Identify which cell holds the provided text, then report its (x, y) central coordinate. 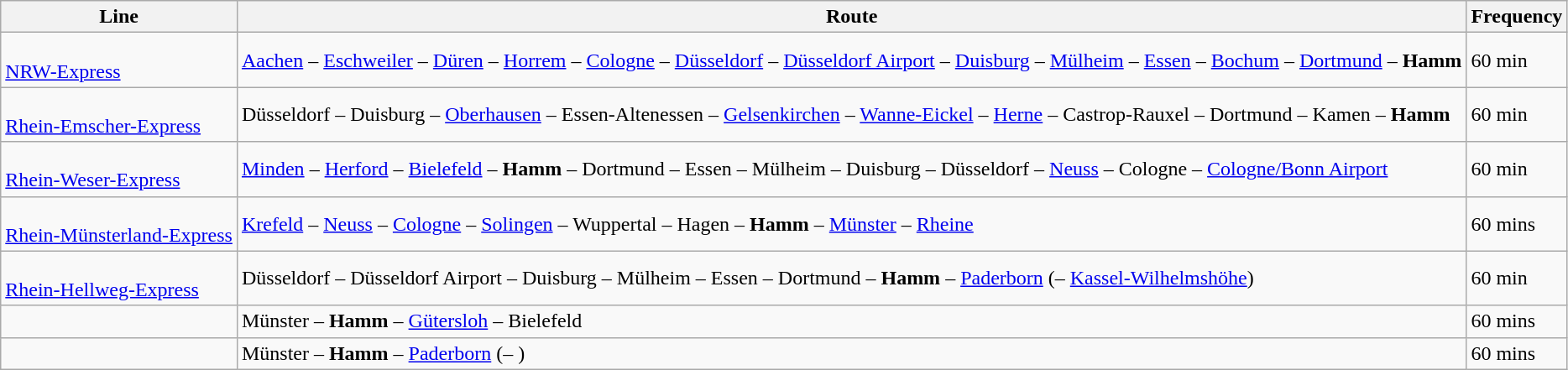
Route (851, 17)
Minden – Herford – Bielefeld – Hamm – Dortmund – Essen – Mülheim – Duisburg – Düsseldorf – Neuss – Cologne – Cologne/Bonn Airport (851, 169)
Frequency (1517, 17)
Düsseldorf – Duisburg – Oberhausen – Essen-Altenessen – Gelsenkirchen – Wanne-Eickel – Herne – Castrop-Rauxel – Dortmund – Kamen – Hamm (851, 114)
Rhein-Emscher-Express (119, 114)
Münster – Hamm – Paderborn (– ) (851, 353)
Aachen – Eschweiler – Düren – Horrem – Cologne – Düsseldorf – Düsseldorf Airport – Duisburg – Mülheim – Essen – Bochum – Dortmund – Hamm (851, 60)
Line (119, 17)
Rhein-Münsterland-Express (119, 223)
Düsseldorf – Düsseldorf Airport – Duisburg – Mülheim – Essen – Dortmund – Hamm – Paderborn (– Kassel-Wilhelmshöhe) (851, 279)
Rhein-Hellweg-Express (119, 279)
NRW-Express (119, 60)
Münster – Hamm – Gütersloh – Bielefeld (851, 321)
Krefeld – Neuss – Cologne – Solingen – Wuppertal – Hagen – Hamm – Münster – Rheine (851, 223)
Rhein-Weser-Express (119, 169)
